Return the [x, y] coordinate for the center point of the cell that contains the specified text.  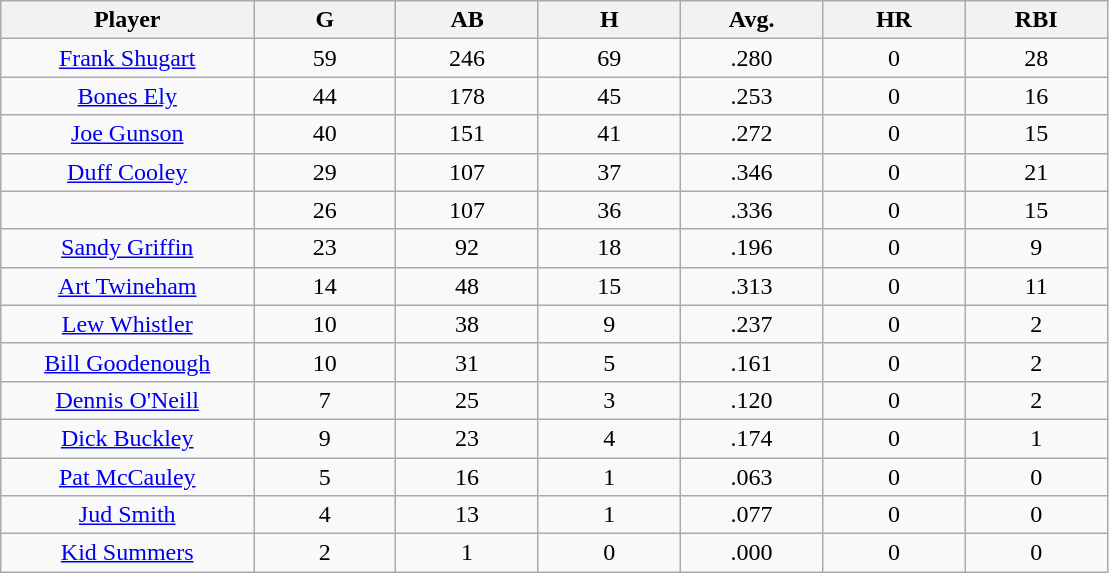
13 [467, 515]
Dennis O'Neill [128, 400]
178 [467, 96]
Art Twineham [128, 286]
.336 [751, 210]
Sandy Griffin [128, 248]
Player [128, 20]
.272 [751, 134]
.161 [751, 362]
40 [325, 134]
29 [325, 172]
.346 [751, 172]
.077 [751, 515]
Kid Summers [128, 553]
Joe Gunson [128, 134]
92 [467, 248]
.313 [751, 286]
HR [894, 20]
31 [467, 362]
21 [1036, 172]
H [609, 20]
Dick Buckley [128, 438]
Avg. [751, 20]
.174 [751, 438]
151 [467, 134]
Pat McCauley [128, 477]
Frank Shugart [128, 58]
.063 [751, 477]
Bill Goodenough [128, 362]
41 [609, 134]
Lew Whistler [128, 324]
38 [467, 324]
14 [325, 286]
Jud Smith [128, 515]
18 [609, 248]
3 [609, 400]
44 [325, 96]
69 [609, 58]
G [325, 20]
Duff Cooley [128, 172]
AB [467, 20]
37 [609, 172]
28 [1036, 58]
.196 [751, 248]
.280 [751, 58]
.253 [751, 96]
.237 [751, 324]
26 [325, 210]
7 [325, 400]
45 [609, 96]
RBI [1036, 20]
48 [467, 286]
.000 [751, 553]
246 [467, 58]
59 [325, 58]
.120 [751, 400]
11 [1036, 286]
36 [609, 210]
25 [467, 400]
Bones Ely [128, 96]
